Locate the cell with the specified text and output its [X, Y] center coordinate. 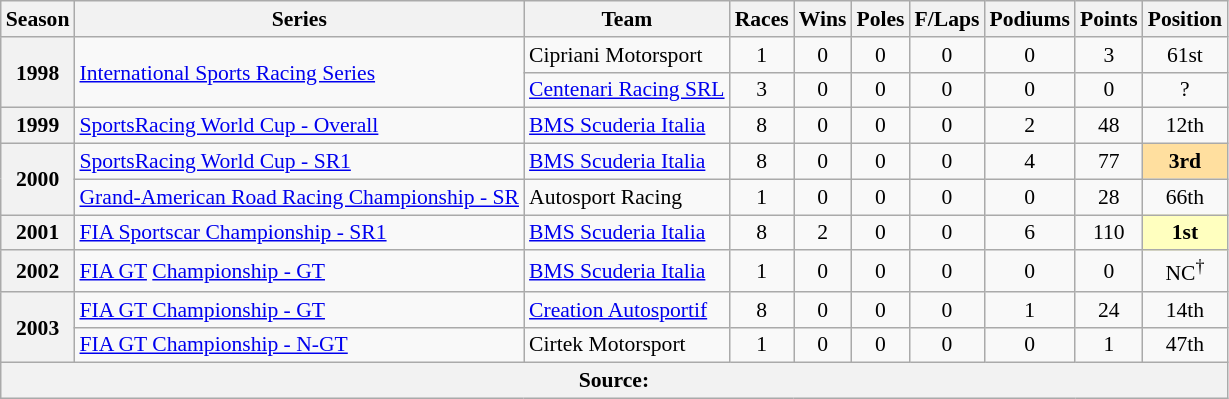
Races [762, 19]
1st [1185, 233]
? [1185, 90]
F/Laps [948, 19]
6 [1030, 233]
NC† [1185, 272]
Grand-American Road Racing Championship - SR [299, 197]
3rd [1185, 162]
FIA Sportscar Championship - SR1 [299, 233]
Autosport Racing [627, 197]
1998 [38, 72]
Cirtek Motorsport [627, 345]
Wins [823, 19]
Source: [614, 381]
Podiums [1030, 19]
12th [1185, 126]
Team [627, 19]
48 [1109, 126]
SportsRacing World Cup - Overall [299, 126]
110 [1109, 233]
66th [1185, 197]
28 [1109, 197]
2000 [38, 180]
24 [1109, 310]
International Sports Racing Series [299, 72]
14th [1185, 310]
47th [1185, 345]
2002 [38, 272]
2001 [38, 233]
Centenari Racing SRL [627, 90]
Creation Autosportif [627, 310]
Cipriani Motorsport [627, 55]
Series [299, 19]
FIA GT Championship - N-GT [299, 345]
77 [1109, 162]
2003 [38, 328]
1999 [38, 126]
61st [1185, 55]
Points [1109, 19]
Poles [880, 19]
Position [1185, 19]
SportsRacing World Cup - SR1 [299, 162]
4 [1030, 162]
Season [38, 19]
